Find where the given text appears and provide that cell's center as [X, Y] coordinate. 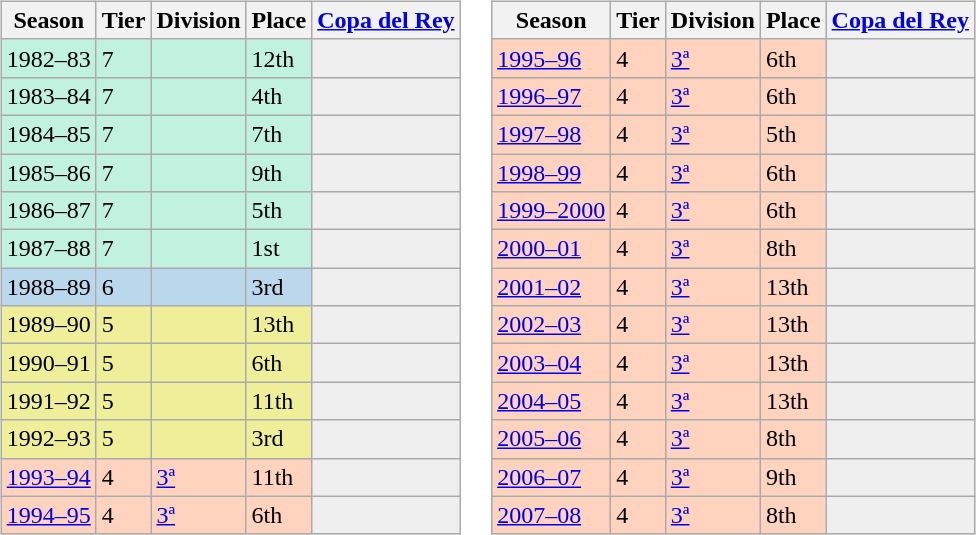
7th [279, 134]
1984–85 [48, 134]
2006–07 [552, 477]
1999–2000 [552, 211]
1983–84 [48, 96]
1994–95 [48, 515]
1998–99 [552, 173]
1st [279, 249]
1987–88 [48, 249]
1986–87 [48, 211]
6 [124, 287]
1991–92 [48, 401]
1988–89 [48, 287]
1990–91 [48, 363]
1995–96 [552, 58]
12th [279, 58]
2007–08 [552, 515]
1993–94 [48, 477]
1992–93 [48, 439]
2002–03 [552, 325]
1982–83 [48, 58]
2001–02 [552, 287]
2004–05 [552, 401]
1997–98 [552, 134]
1985–86 [48, 173]
2000–01 [552, 249]
4th [279, 96]
1996–97 [552, 96]
2005–06 [552, 439]
2003–04 [552, 363]
1989–90 [48, 325]
